Scan for the cell matching the given text and deliver its (x, y) coordinate at center. 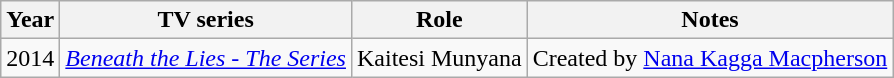
2014 (30, 58)
Beneath the Lies - The Series (206, 58)
Role (439, 20)
Kaitesi Munyana (439, 58)
Notes (710, 20)
Created by Nana Kagga Macpherson (710, 58)
TV series (206, 20)
Year (30, 20)
